From the cell containing the given text, extract its center point as [X, Y] coordinate. 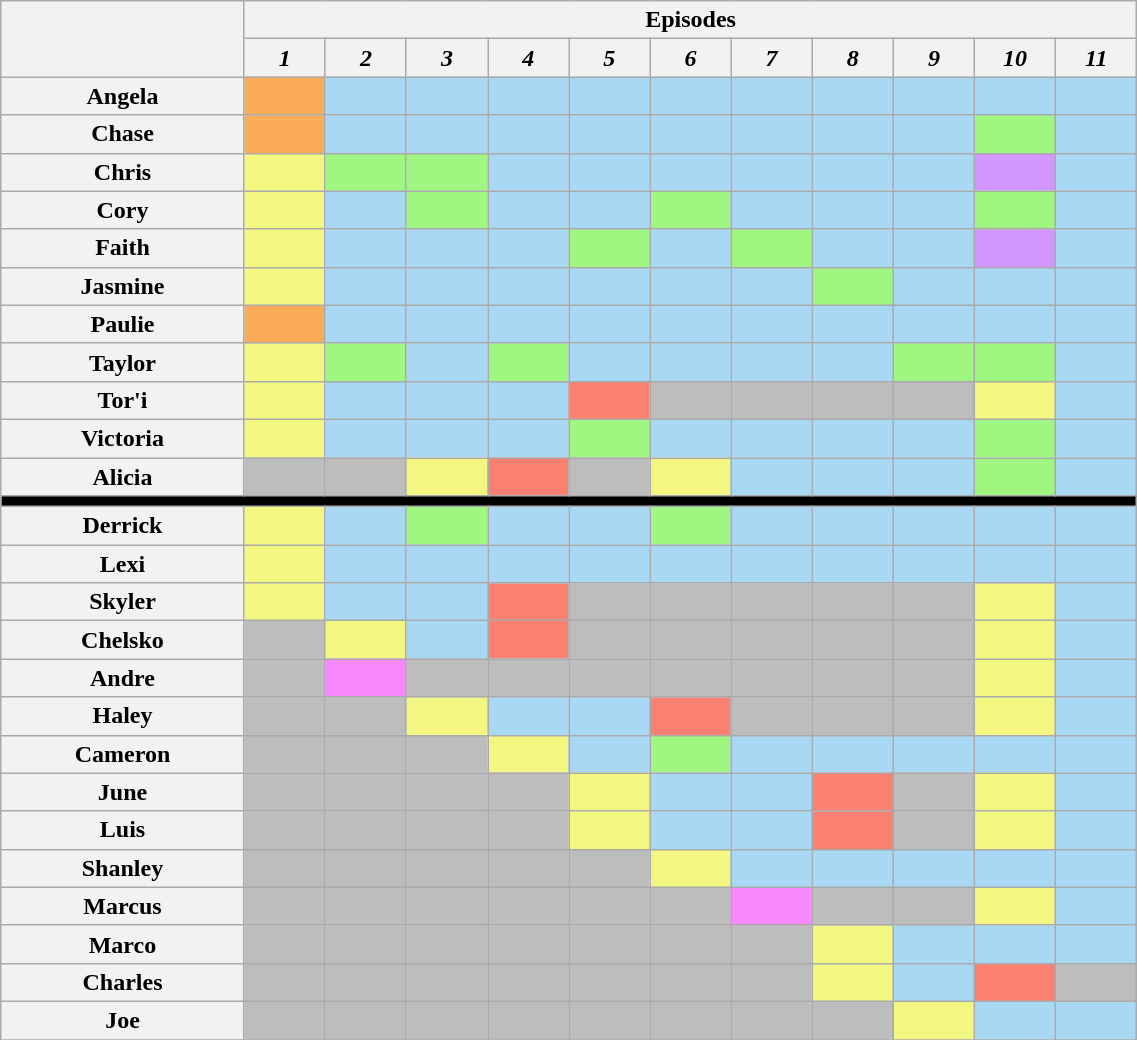
Chris [122, 172]
Angela [122, 96]
Cory [122, 210]
7 [772, 58]
Chase [122, 134]
3 [446, 58]
Episodes [690, 20]
Marco [122, 944]
Haley [122, 716]
Tor'i [122, 400]
Joe [122, 1020]
Charles [122, 982]
Shanley [122, 868]
Taylor [122, 362]
Victoria [122, 438]
June [122, 792]
6 [690, 58]
5 [610, 58]
Cameron [122, 754]
8 [852, 58]
Lexi [122, 564]
2 [366, 58]
Marcus [122, 906]
Faith [122, 248]
1 [284, 58]
Derrick [122, 526]
Luis [122, 830]
Chelsko [122, 640]
Skyler [122, 602]
4 [528, 58]
Alicia [122, 477]
Jasmine [122, 286]
9 [934, 58]
11 [1096, 58]
Andre [122, 678]
Paulie [122, 324]
10 [1014, 58]
